Find where the given text appears and provide that cell's center as (X, Y) coordinate. 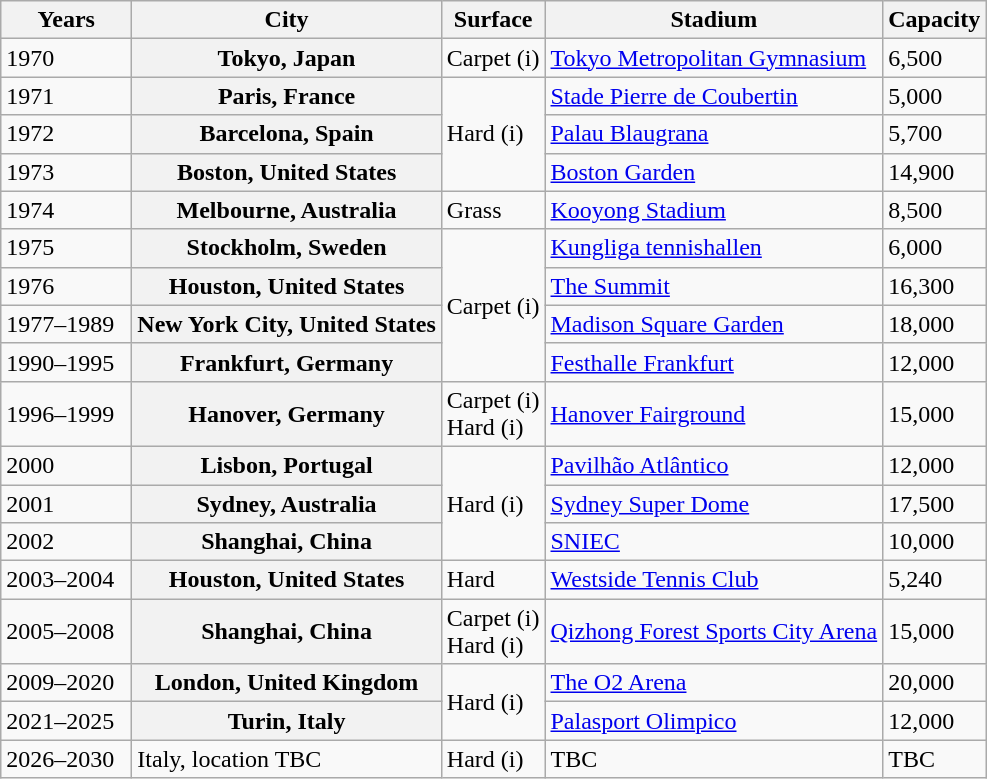
Melbourne, Australia (286, 210)
1996–1999 (66, 414)
14,900 (934, 172)
Sydney Super Dome (714, 503)
20,000 (934, 683)
5,240 (934, 580)
5,000 (934, 96)
Years (66, 20)
6,500 (934, 58)
Tokyo Metropolitan Gymnasium (714, 58)
2021–2025 (66, 721)
Sydney, Australia (286, 503)
Hard (493, 580)
Palasport Olimpico (714, 721)
Stadium (714, 20)
The O2 Arena (714, 683)
City (286, 20)
1977–1989 (66, 324)
Stade Pierre de Coubertin (714, 96)
The Summit (714, 286)
New York City, United States (286, 324)
5,700 (934, 134)
6,000 (934, 248)
Tokyo, Japan (286, 58)
Hanover, Germany (286, 414)
Turin, Italy (286, 721)
Surface (493, 20)
Westside Tennis Club (714, 580)
Italy, location TBC (286, 759)
2009–2020 (66, 683)
Grass (493, 210)
1975 (66, 248)
SNIEC (714, 542)
2005–2008 (66, 632)
1990–1995 (66, 362)
1970 (66, 58)
Kooyong Stadium (714, 210)
Palau Blaugrana (714, 134)
1976 (66, 286)
18,000 (934, 324)
1972 (66, 134)
Boston, United States (286, 172)
London, United Kingdom (286, 683)
Madison Square Garden (714, 324)
1971 (66, 96)
17,500 (934, 503)
Pavilhão Atlântico (714, 465)
Paris, France (286, 96)
8,500 (934, 210)
Kungliga tennishallen (714, 248)
Capacity (934, 20)
10,000 (934, 542)
2001 (66, 503)
Festhalle Frankfurt (714, 362)
2002 (66, 542)
1974 (66, 210)
2003–2004 (66, 580)
16,300 (934, 286)
2026–2030 (66, 759)
Lisbon, Portugal (286, 465)
Hanover Fairground (714, 414)
Boston Garden (714, 172)
Qizhong Forest Sports City Arena (714, 632)
Stockholm, Sweden (286, 248)
Barcelona, Spain (286, 134)
1973 (66, 172)
2000 (66, 465)
Frankfurt, Germany (286, 362)
